Find where the given text appears and provide that cell's center as [x, y] coordinate. 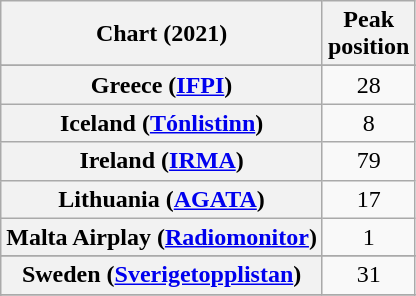
Ireland (IRMA) [162, 161]
Sweden (Sverigetopplistan) [162, 275]
31 [368, 275]
1 [368, 237]
79 [368, 161]
Peakposition [368, 34]
Greece (IFPI) [162, 85]
Chart (2021) [162, 34]
Malta Airplay (Radiomonitor) [162, 237]
28 [368, 85]
Iceland (Tónlistinn) [162, 123]
8 [368, 123]
Lithuania (AGATA) [162, 199]
17 [368, 199]
